Return the [X, Y] coordinate for the center point of the cell that contains the specified text.  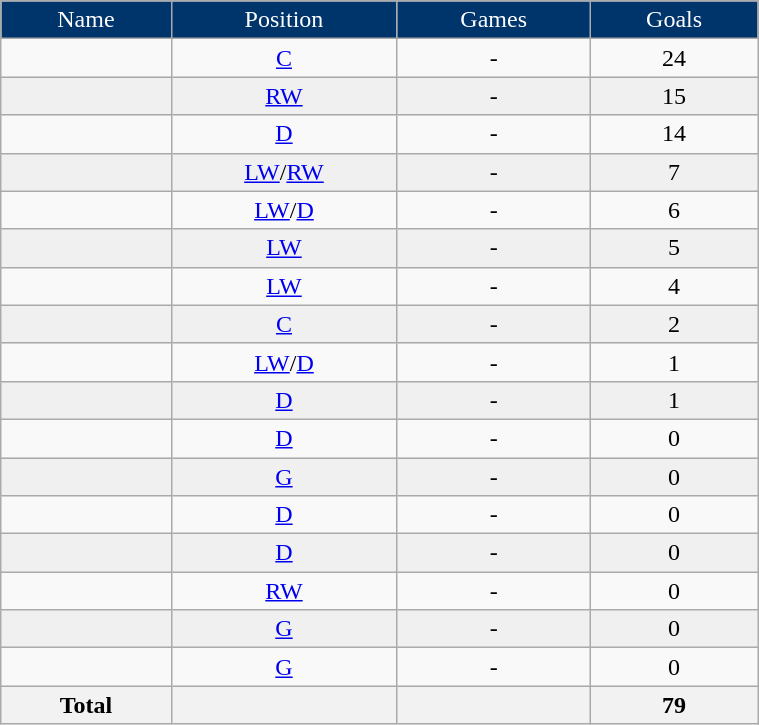
Games [494, 20]
Total [86, 705]
24 [674, 58]
Position [284, 20]
14 [674, 134]
LW/RW [284, 172]
15 [674, 96]
Name [86, 20]
79 [674, 705]
2 [674, 324]
5 [674, 248]
6 [674, 210]
7 [674, 172]
4 [674, 286]
Goals [674, 20]
